Scan for the cell matching the given text and deliver its [x, y] coordinate at center. 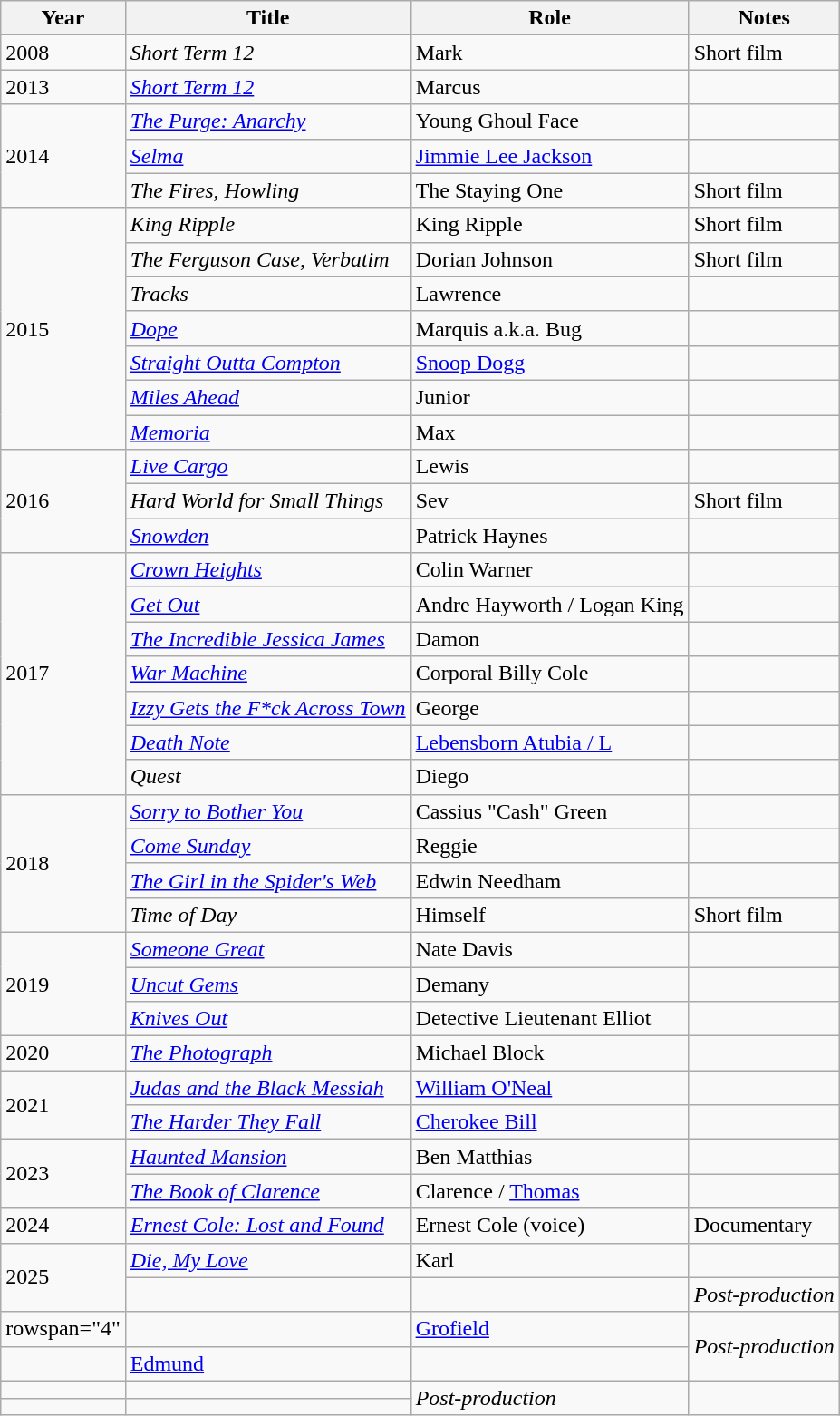
Come Sunday [268, 846]
Karl [549, 1260]
Himself [549, 915]
Ernest Cole: Lost and Found [268, 1226]
Snoop Dogg [549, 363]
Patrick Haynes [549, 536]
Documentary [764, 1226]
2013 [63, 87]
Michael Block [549, 1053]
Someone Great [268, 949]
2015 [63, 328]
War Machine [268, 674]
Year [63, 18]
2024 [63, 1226]
Mark [549, 53]
Haunted Mansion [268, 1157]
Clarence / Thomas [549, 1191]
Miles Ahead [268, 397]
Jimmie Lee Jackson [549, 156]
The Staying One [549, 190]
Time of Day [268, 915]
Cassius "Cash" Green [549, 811]
Dope [268, 328]
The Book of Clarence [268, 1191]
Dorian Johnson [549, 259]
The Ferguson Case, Verbatim [268, 259]
Junior [549, 397]
Reggie [549, 846]
Role [549, 18]
Selma [268, 156]
Corporal Billy Cole [549, 674]
Nate Davis [549, 949]
Crown Heights [268, 570]
Judas and the Black Messiah [268, 1088]
Colin Warner [549, 570]
2016 [63, 501]
rowspan="4" [63, 1329]
The Purge: Anarchy [268, 121]
Lawrence [549, 294]
Ben Matthias [549, 1157]
Snowden [268, 536]
The Harder They Fall [268, 1122]
2023 [63, 1174]
Izzy Gets the F*ck Across Town [268, 708]
Sev [549, 501]
2020 [63, 1053]
2025 [63, 1277]
Tracks [268, 294]
Ernest Cole (voice) [549, 1226]
The Incredible Jessica James [268, 639]
Demany [549, 984]
Edmund [268, 1363]
Grofield [549, 1329]
Edwin Needham [549, 880]
Knives Out [268, 1019]
2014 [63, 156]
Quest [268, 777]
Lewis [549, 467]
Memoria [268, 432]
Death Note [268, 742]
Get Out [268, 605]
Hard World for Small Things [268, 501]
2021 [63, 1105]
Die, My Love [268, 1260]
Max [549, 432]
Young Ghoul Face [549, 121]
2018 [63, 863]
Cherokee Bill [549, 1122]
The Photograph [268, 1053]
Andre Hayworth / Logan King [549, 605]
Detective Lieutenant Elliot [549, 1019]
Live Cargo [268, 467]
Sorry to Bother You [268, 811]
2019 [63, 984]
Uncut Gems [268, 984]
George [549, 708]
The Girl in the Spider's Web [268, 880]
Straight Outta Compton [268, 363]
Notes [764, 18]
Damon [549, 639]
2017 [63, 674]
Marquis a.k.a. Bug [549, 328]
The Fires, Howling [268, 190]
Title [268, 18]
William O'Neal [549, 1088]
Diego [549, 777]
Lebensborn Atubia / L [549, 742]
2008 [63, 53]
Marcus [549, 87]
